Capture the cell that displays the provided text and extract its (x, y) central coordinate. 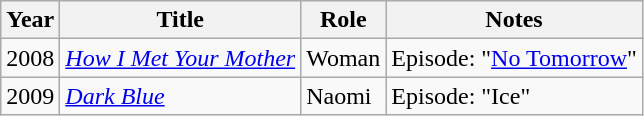
2008 (30, 58)
How I Met Your Mother (180, 58)
2009 (30, 96)
Notes (514, 20)
Title (180, 20)
Episode: "Ice" (514, 96)
Year (30, 20)
Episode: "No Tomorrow" (514, 58)
Dark Blue (180, 96)
Naomi (344, 96)
Role (344, 20)
Woman (344, 58)
